Find where the given text appears and provide that cell's center as (x, y) coordinate. 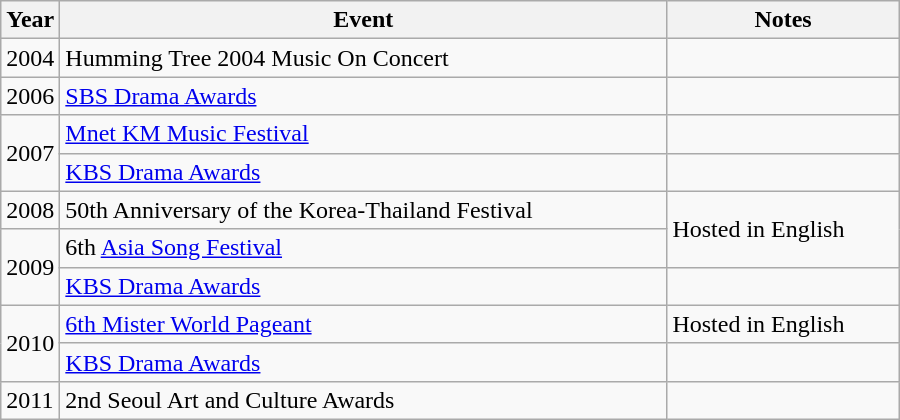
2007 (30, 153)
Year (30, 20)
2011 (30, 400)
2004 (30, 58)
2nd Seoul Art and Culture Awards (364, 400)
2006 (30, 96)
2010 (30, 343)
Event (364, 20)
6th Asia Song Festival (364, 248)
2008 (30, 210)
Mnet KM Music Festival (364, 134)
50th Anniversary of the Korea-Thailand Festival (364, 210)
Notes (783, 20)
6th Mister World Pageant (364, 324)
2009 (30, 267)
Humming Tree 2004 Music On Concert (364, 58)
SBS Drama Awards (364, 96)
